From the cell containing the given text, extract its center point as (X, Y) coordinate. 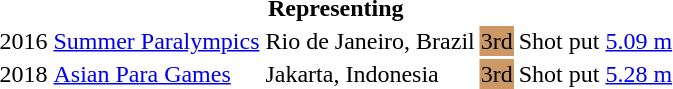
Asian Para Games (156, 74)
Jakarta, Indonesia (370, 74)
Summer Paralympics (156, 41)
Rio de Janeiro, Brazil (370, 41)
